Return the (X, Y) coordinate for the center point of the cell that contains the specified text.  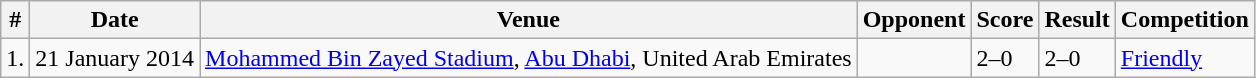
Opponent (914, 20)
Mohammed Bin Zayed Stadium, Abu Dhabi, United Arab Emirates (529, 58)
Score (1005, 20)
Competition (1184, 20)
Venue (529, 20)
Date (115, 20)
Result (1077, 20)
Friendly (1184, 58)
# (16, 20)
21 January 2014 (115, 58)
1. (16, 58)
